Return the (x, y) coordinate for the center point of the cell that contains the specified text.  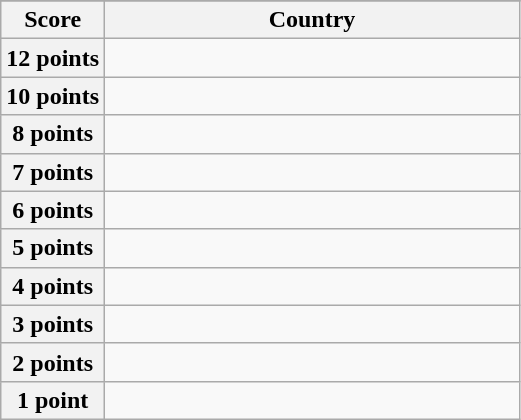
8 points (53, 134)
Country (312, 20)
10 points (53, 96)
4 points (53, 286)
12 points (53, 58)
5 points (53, 248)
6 points (53, 210)
2 points (53, 362)
1 point (53, 400)
3 points (53, 324)
7 points (53, 172)
Score (53, 20)
